Provide the (x, y) coordinate of the cell's center where the given text is located.  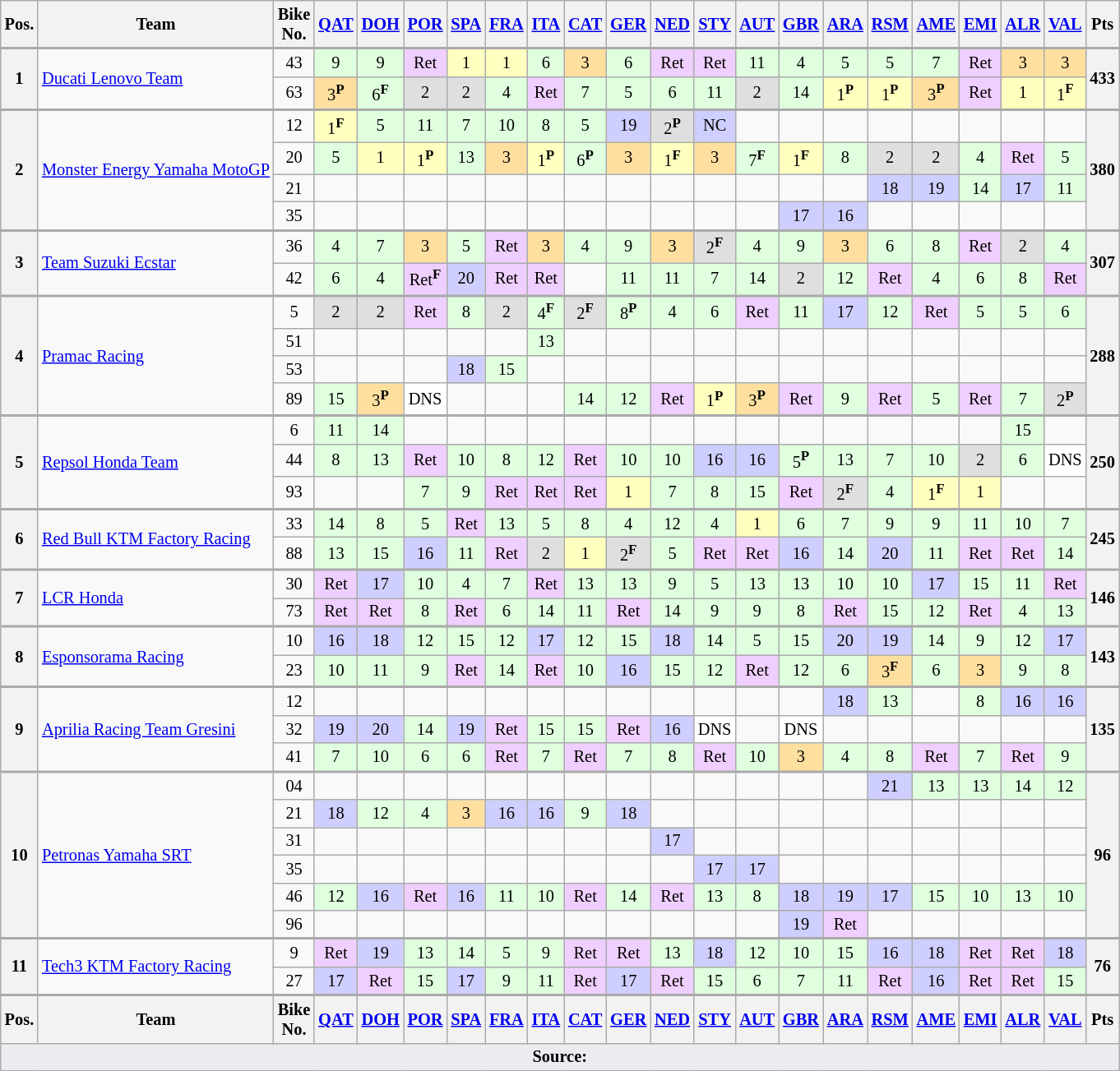
3F (890, 671)
Tech3 KTM Factory Racing (156, 967)
6P (585, 158)
146 (1103, 598)
30 (294, 584)
433 (1103, 79)
Aprilia Racing Team Gresini (156, 729)
Ducati Lenovo Team (156, 79)
135 (1103, 729)
53 (294, 369)
8P (628, 312)
4F (546, 312)
Pramac Racing (156, 355)
42 (294, 279)
93 (294, 492)
46 (294, 897)
288 (1103, 355)
44 (294, 460)
41 (294, 757)
Team Suzuki Ecstar (156, 263)
32 (294, 729)
Monster Energy Yamaha MotoGP (156, 169)
76 (1103, 967)
250 (1103, 462)
Red Bull KTM Factory Racing (156, 539)
143 (1103, 657)
Petronas Yamaha SRT (156, 855)
43 (294, 62)
36 (294, 247)
33 (294, 523)
88 (294, 553)
NC (715, 126)
245 (1103, 539)
23 (294, 671)
Source: (560, 1057)
RetF (426, 279)
Repsol Honda Team (156, 462)
307 (1103, 263)
51 (294, 342)
LCR Honda (156, 598)
380 (1103, 169)
63 (294, 93)
27 (294, 981)
6F (381, 93)
04 (294, 785)
Esponsorama Racing (156, 657)
31 (294, 841)
7F (757, 158)
73 (294, 612)
89 (294, 399)
5P (801, 460)
